Scan for the cell matching the given text and deliver its [X, Y] coordinate at center. 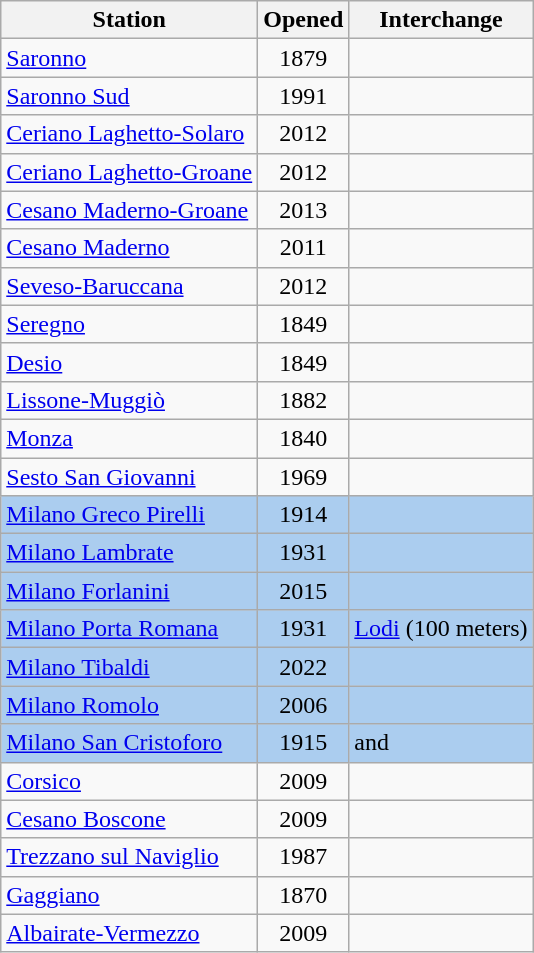
Station [130, 20]
Cesano Maderno-Groane [130, 210]
Ceriano Laghetto-Groane [130, 172]
2015 [304, 591]
Milano Lambrate [130, 553]
1882 [304, 400]
Gaggiano [130, 895]
1840 [304, 438]
2022 [304, 667]
Corsico [130, 781]
Interchange [441, 20]
Lodi (100 meters) [441, 629]
2006 [304, 705]
Saronno Sud [130, 96]
1914 [304, 515]
Cesano Boscone [130, 819]
Milano Greco Pirelli [130, 515]
1987 [304, 857]
1870 [304, 895]
Milano Porta Romana [130, 629]
Milano Forlanini [130, 591]
Monza [130, 438]
Saronno [130, 58]
Sesto San Giovanni [130, 477]
Ceriano Laghetto-Solaro [130, 134]
1969 [304, 477]
2013 [304, 210]
Desio [130, 362]
Seregno [130, 324]
1879 [304, 58]
2011 [304, 248]
Milano Romolo [130, 705]
Milano Tibaldi [130, 667]
Albairate-Vermezzo [130, 933]
1915 [304, 743]
Seveso-Baruccana [130, 286]
Opened [304, 20]
and [441, 743]
Cesano Maderno [130, 248]
Milano San Cristoforo [130, 743]
1991 [304, 96]
Lissone-Muggiò [130, 400]
Trezzano sul Naviglio [130, 857]
